Determine the [x, y] coordinate at the center of the cell enclosing the given text.  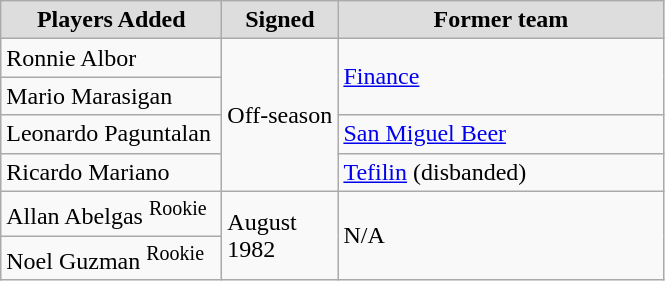
Off-season [280, 115]
Allan Abelgas Rookie [112, 214]
San Miguel Beer [501, 134]
Signed [280, 20]
Mario Marasigan [112, 96]
Former team [501, 20]
August 1982 [280, 236]
Ricardo Mariano [112, 172]
Players Added [112, 20]
Noel Guzman Rookie [112, 258]
Tefilin (disbanded) [501, 172]
Ronnie Albor [112, 58]
Leonardo Paguntalan [112, 134]
Finance [501, 77]
N/A [501, 236]
